Locate the cell with the specified text and output its (x, y) center coordinate. 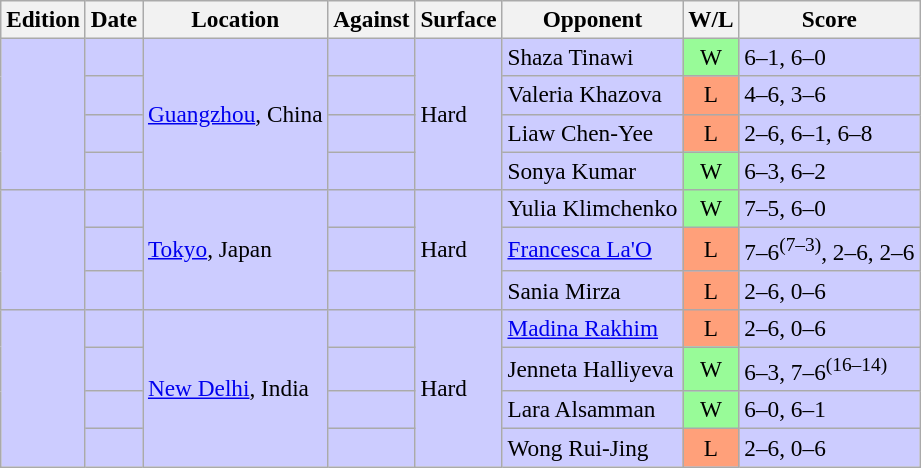
Opponent (592, 19)
Against (372, 19)
Jenneta Halliyeva (592, 369)
Tokyo, Japan (236, 249)
7–5, 6–0 (830, 208)
2–6, 6–1, 6–8 (830, 133)
Guangzhou, China (236, 114)
Sania Mirza (592, 290)
W/L (711, 19)
Location (236, 19)
Wong Rui-Jing (592, 447)
4–6, 3–6 (830, 95)
Valeria Khazova (592, 95)
Yulia Klimchenko (592, 208)
Sonya Kumar (592, 170)
7–6(7–3), 2–6, 2–6 (830, 249)
Shaza Tinawi (592, 57)
New Delhi, India (236, 388)
Edition (44, 19)
6–3, 7–6(16–14) (830, 369)
6–0, 6–1 (830, 410)
Liaw Chen-Yee (592, 133)
Score (830, 19)
6–3, 6–2 (830, 170)
6–1, 6–0 (830, 57)
Lara Alsamman (592, 410)
Date (114, 19)
Surface (458, 19)
Madina Rakhim (592, 328)
Francesca La'O (592, 249)
